Return the (X, Y) coordinate for the center point of the cell that contains the specified text.  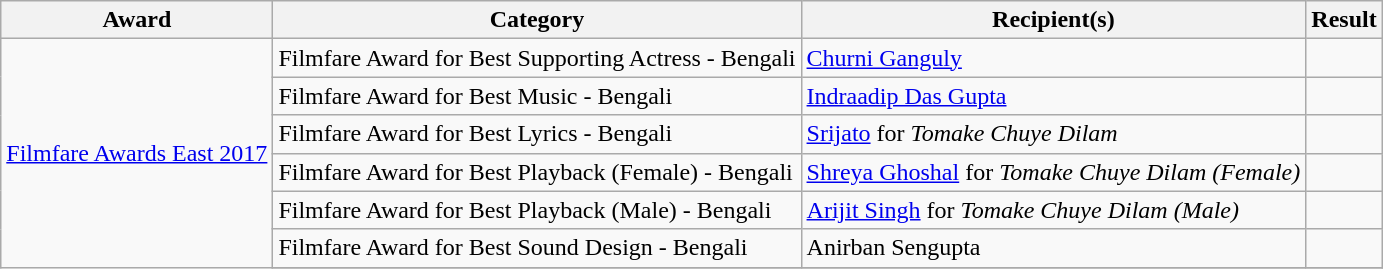
Filmfare Award for Best Lyrics - Bengali (537, 134)
Result (1344, 20)
Award (137, 20)
Churni Ganguly (1054, 58)
Srijato for Tomake Chuye Dilam (1054, 134)
Filmfare Award for Best Sound Design - Bengali (537, 248)
Category (537, 20)
Filmfare Award for Best Playback (Female) - Bengali (537, 172)
Filmfare Award for Best Music - Bengali (537, 96)
Filmfare Award for Best Playback (Male) - Bengali (537, 210)
Filmfare Awards East 2017 (137, 153)
Shreya Ghoshal for Tomake Chuye Dilam (Female) (1054, 172)
Anirban Sengupta (1054, 248)
Arijit Singh for Tomake Chuye Dilam (Male) (1054, 210)
Indraadip Das Gupta (1054, 96)
Filmfare Award for Best Supporting Actress - Bengali (537, 58)
Recipient(s) (1054, 20)
